Locate the cell with the specified text and output its (X, Y) center coordinate. 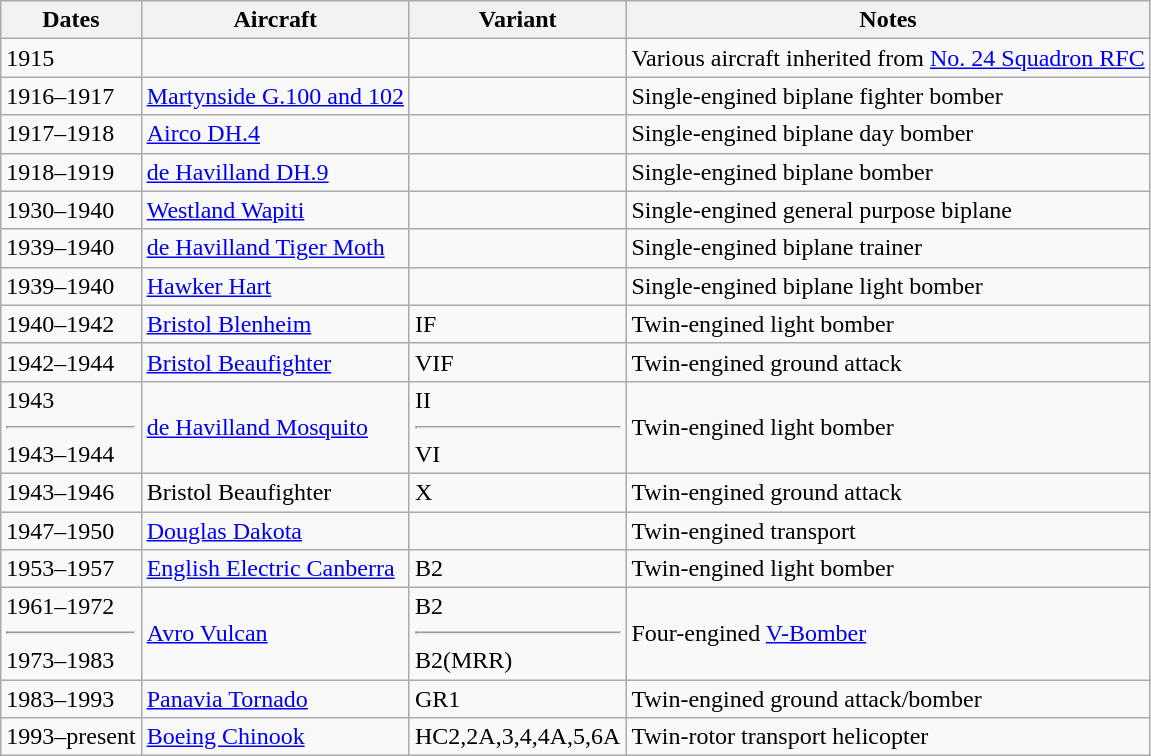
1942–1944 (71, 362)
Notes (888, 20)
Airco DH.4 (275, 134)
1947–1950 (71, 531)
B2 (517, 569)
1983–1993 (71, 699)
1930–1940 (71, 210)
Panavia Tornado (275, 699)
IF (517, 324)
Single-engined general purpose biplane (888, 210)
Single-engined biplane light bomber (888, 286)
Dates (71, 20)
de Havilland Tiger Moth (275, 248)
VIF (517, 362)
1953–1957 (71, 569)
1993–present (71, 737)
Twin-rotor transport helicopter (888, 737)
Variant (517, 20)
19431943–1944 (71, 427)
de Havilland DH.9 (275, 172)
1917–1918 (71, 134)
Avro Vulcan (275, 634)
1916–1917 (71, 96)
Douglas Dakota (275, 531)
Single-engined biplane bomber (888, 172)
Twin-engined transport (888, 531)
1961–19721973–1983 (71, 634)
1915 (71, 58)
1943–1946 (71, 492)
Boeing Chinook (275, 737)
Aircraft (275, 20)
Westland Wapiti (275, 210)
Single-engined biplane day bomber (888, 134)
B2B2(MRR) (517, 634)
Hawker Hart (275, 286)
GR1 (517, 699)
IIVI (517, 427)
X (517, 492)
Four-engined V-Bomber (888, 634)
Various aircraft inherited from No. 24 Squadron RFC (888, 58)
1940–1942 (71, 324)
Bristol Blenheim (275, 324)
Martynside G.100 and 102 (275, 96)
Twin-engined ground attack/bomber (888, 699)
English Electric Canberra (275, 569)
HC2,2A,3,4,4A,5,6A (517, 737)
de Havilland Mosquito (275, 427)
Single-engined biplane fighter bomber (888, 96)
1918–1919 (71, 172)
Single-engined biplane trainer (888, 248)
